Provide the [x, y] coordinate of the cell's center where the given text is located.  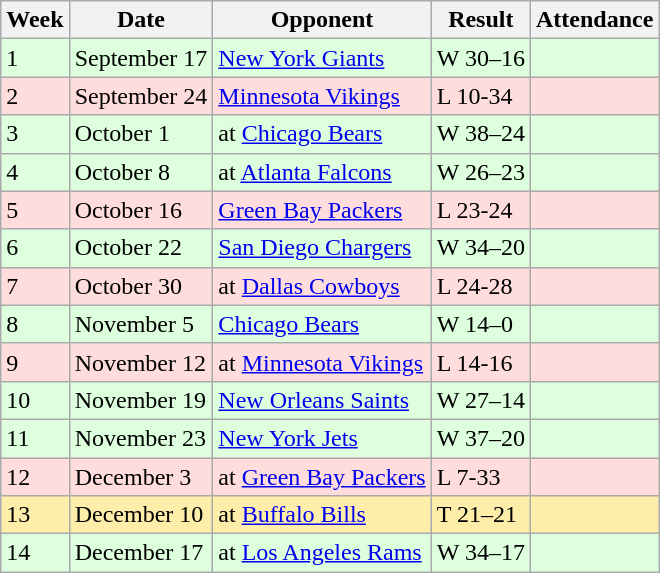
2 [35, 96]
12 [35, 477]
8 [35, 324]
L 23-24 [480, 210]
September 17 [141, 58]
1 [35, 58]
at Green Bay Packers [322, 477]
14 [35, 553]
6 [35, 248]
December 3 [141, 477]
W 27–14 [480, 400]
New York Giants [322, 58]
September 24 [141, 96]
10 [35, 400]
at Chicago Bears [322, 134]
7 [35, 286]
October 22 [141, 248]
Date [141, 20]
October 30 [141, 286]
Minnesota Vikings [322, 96]
Chicago Bears [322, 324]
W 34–20 [480, 248]
Result [480, 20]
Week [35, 20]
W 34–17 [480, 553]
W 26–23 [480, 172]
L 24-28 [480, 286]
9 [35, 362]
at Los Angeles Rams [322, 553]
W 37–20 [480, 438]
December 10 [141, 515]
L 7-33 [480, 477]
4 [35, 172]
December 17 [141, 553]
New York Jets [322, 438]
at Minnesota Vikings [322, 362]
3 [35, 134]
L 14-16 [480, 362]
Green Bay Packers [322, 210]
at Buffalo Bills [322, 515]
L 10-34 [480, 96]
at Dallas Cowboys [322, 286]
November 12 [141, 362]
November 23 [141, 438]
5 [35, 210]
October 16 [141, 210]
San Diego Chargers [322, 248]
New Orleans Saints [322, 400]
T 21–21 [480, 515]
at Atlanta Falcons [322, 172]
W 38–24 [480, 134]
October 1 [141, 134]
Attendance [594, 20]
Opponent [322, 20]
November 19 [141, 400]
W 14–0 [480, 324]
November 5 [141, 324]
October 8 [141, 172]
11 [35, 438]
13 [35, 515]
W 30–16 [480, 58]
